Return the (X, Y) coordinate for the center point of the cell that contains the specified text.  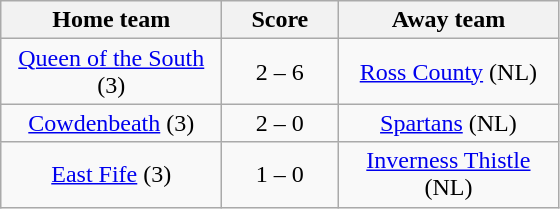
1 – 0 (280, 174)
Cowdenbeath (3) (112, 123)
Spartans (NL) (448, 123)
Home team (112, 20)
Inverness Thistle (NL) (448, 174)
2 – 0 (280, 123)
Queen of the South (3) (112, 72)
Score (280, 20)
Away team (448, 20)
Ross County (NL) (448, 72)
2 – 6 (280, 72)
East Fife (3) (112, 174)
